Output the [X, Y] coordinate of the center of the cell containing the given text.  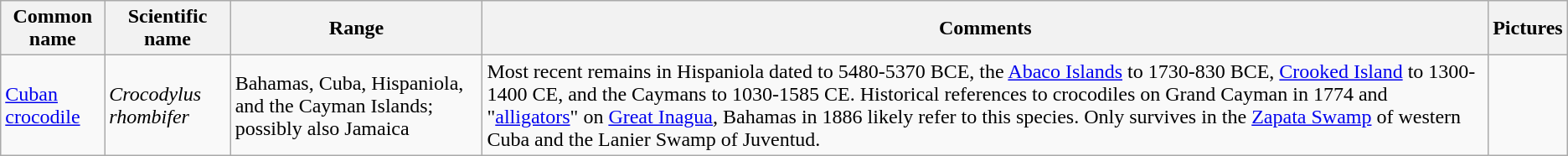
Range [357, 29]
Crocodylus rhombifer [168, 106]
Bahamas, Cuba, Hispaniola, and the Cayman Islands; possibly also Jamaica [357, 106]
Pictures [1528, 29]
Comments [985, 29]
Scientific name [168, 29]
Common name [53, 29]
Cuban crocodile [53, 106]
